Extract the (x, y) coordinate from the center of the cell holding the provided text.  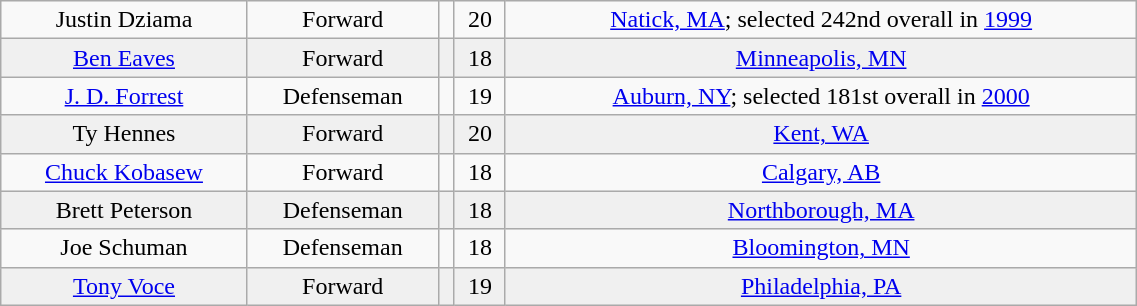
Bloomington, MN (820, 248)
Joe Schuman (124, 248)
Minneapolis, MN (820, 58)
J. D. Forrest (124, 96)
Auburn, NY; selected 181st overall in 2000 (820, 96)
Ben Eaves (124, 58)
Kent, WA (820, 134)
Tony Voce (124, 286)
Calgary, AB (820, 172)
Philadelphia, PA (820, 286)
Brett Peterson (124, 210)
Northborough, MA (820, 210)
Justin Dziama (124, 20)
Natick, MA; selected 242nd overall in 1999 (820, 20)
Chuck Kobasew (124, 172)
Ty Hennes (124, 134)
